Identify which cell holds the provided text, then report its (x, y) central coordinate. 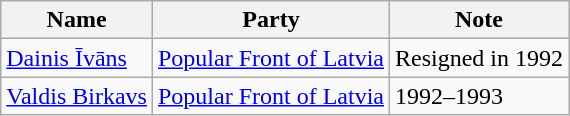
Name (77, 20)
Valdis Birkavs (77, 96)
1992–1993 (480, 96)
Dainis Īvāns (77, 58)
Party (270, 20)
Note (480, 20)
Resigned in 1992 (480, 58)
